For the text-containing cell, return its midpoint in (x, y) coordinate format. 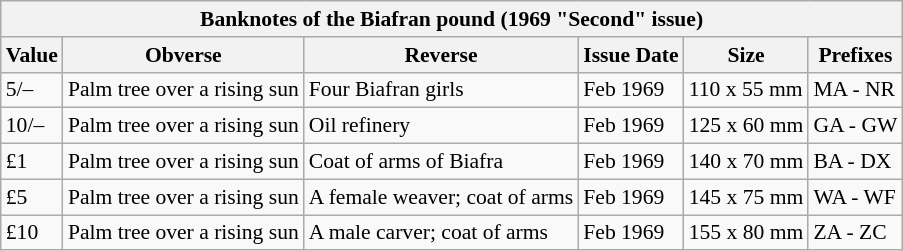
£10 (32, 233)
ZA - ZC (855, 233)
BA - DX (855, 162)
145 x 75 mm (746, 197)
GA - GW (855, 126)
Four Biafran girls (441, 90)
125 x 60 mm (746, 126)
110 x 55 mm (746, 90)
Reverse (441, 55)
A male carver; coat of arms (441, 233)
Prefixes (855, 55)
Issue Date (630, 55)
£1 (32, 162)
Size (746, 55)
A female weaver; coat of arms (441, 197)
140 x 70 mm (746, 162)
MA - NR (855, 90)
5/– (32, 90)
Obverse (184, 55)
Banknotes of the Biafran pound (1969 "Second" issue) (452, 19)
WA - WF (855, 197)
Oil refinery (441, 126)
Value (32, 55)
10/– (32, 126)
Coat of arms of Biafra (441, 162)
155 x 80 mm (746, 233)
£5 (32, 197)
